Provide the (x, y) coordinate of the cell's center where the given text is located.  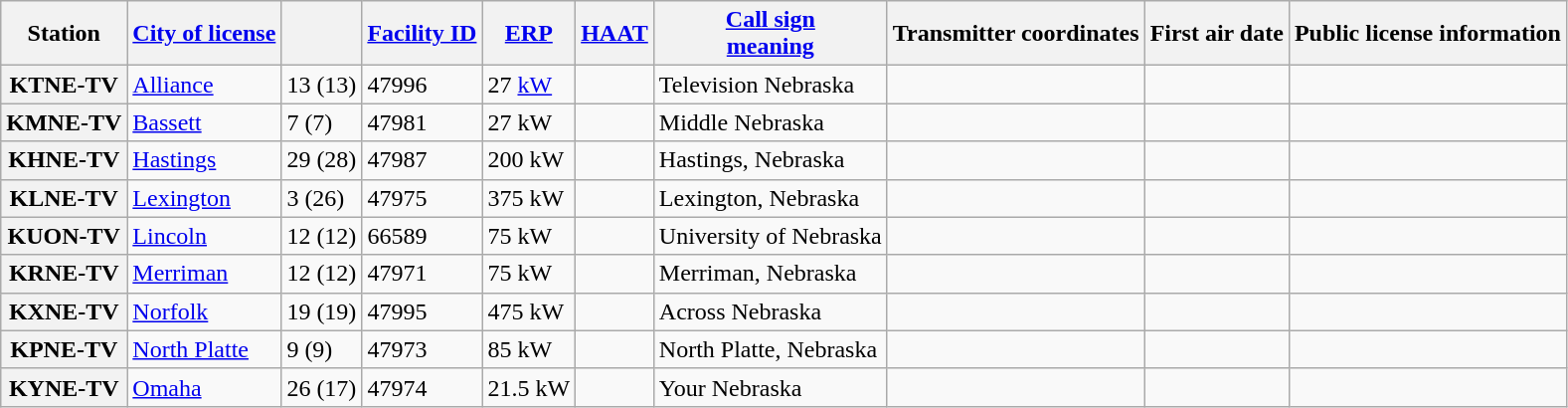
KYNE-TV (64, 387)
KMNE-TV (64, 122)
University of Nebraska (770, 236)
47971 (422, 274)
9 (9) (322, 349)
KTNE-TV (64, 85)
KPNE-TV (64, 349)
85 kW (529, 349)
First air date (1217, 34)
Bassett (205, 122)
Hastings, Nebraska (770, 160)
47996 (422, 85)
3 (26) (322, 198)
Norfolk (205, 311)
200 kW (529, 160)
Transmitter coordinates (1016, 34)
Your Nebraska (770, 387)
KXNE-TV (64, 311)
47981 (422, 122)
North Platte, Nebraska (770, 349)
Middle Nebraska (770, 122)
13 (13) (322, 85)
ERP (529, 34)
Merriman (205, 274)
City of license (205, 34)
26 (17) (322, 387)
Omaha (205, 387)
Facility ID (422, 34)
Across Nebraska (770, 311)
47973 (422, 349)
47975 (422, 198)
21.5 kW (529, 387)
475 kW (529, 311)
Lexington (205, 198)
Merriman, Nebraska (770, 274)
66589 (422, 236)
375 kW (529, 198)
Station (64, 34)
47987 (422, 160)
47995 (422, 311)
29 (28) (322, 160)
Call signmeaning (770, 34)
Hastings (205, 160)
Television Nebraska (770, 85)
KLNE-TV (64, 198)
7 (7) (322, 122)
Public license information (1428, 34)
HAAT (614, 34)
47974 (422, 387)
North Platte (205, 349)
Lincoln (205, 236)
KRNE-TV (64, 274)
KUON-TV (64, 236)
19 (19) (322, 311)
KHNE-TV (64, 160)
Lexington, Nebraska (770, 198)
Alliance (205, 85)
